Locate the cell with the specified text and output its [x, y] center coordinate. 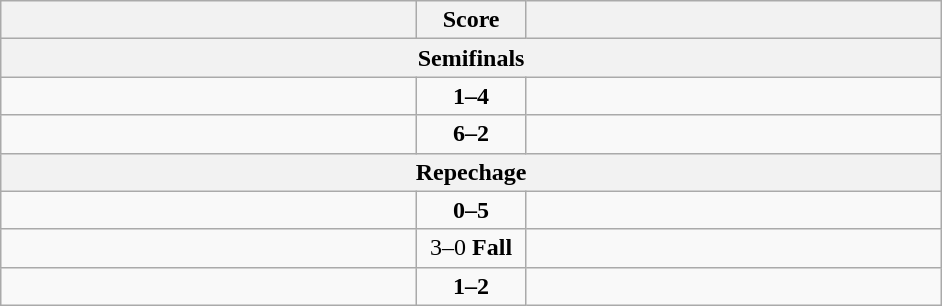
1–4 [472, 96]
Repechage [472, 172]
Score [472, 20]
0–5 [472, 210]
6–2 [472, 134]
3–0 Fall [472, 248]
1–2 [472, 286]
Semifinals [472, 58]
